Return the (x, y) coordinate for the center point of the cell that contains the specified text.  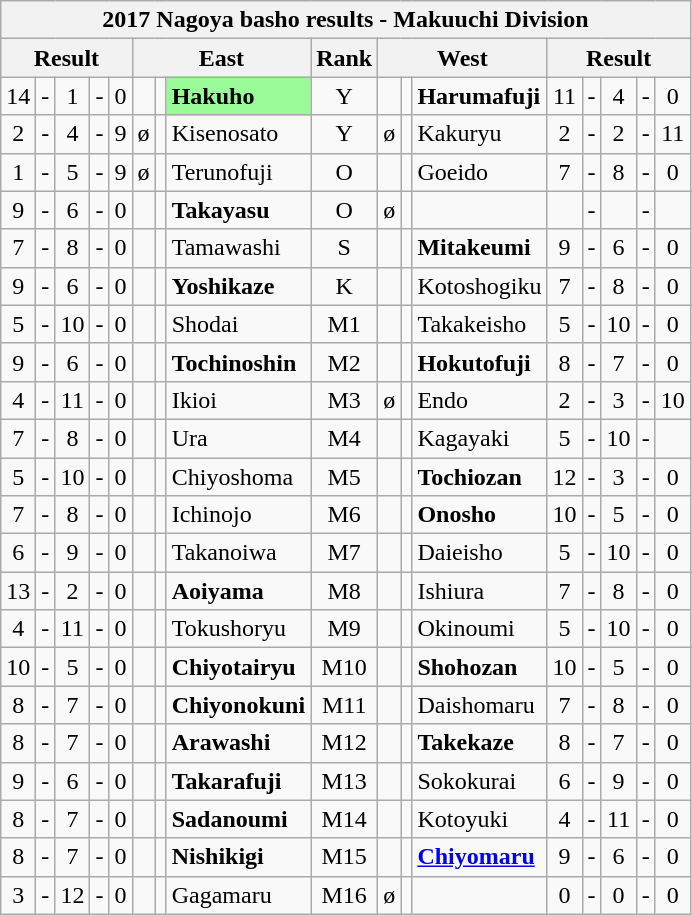
Kotoshogiku (480, 286)
Hokutofuji (480, 362)
M13 (344, 781)
14 (18, 96)
Okinoumi (480, 629)
Chiyotairyu (238, 667)
Ikioi (238, 400)
M11 (344, 705)
M9 (344, 629)
M7 (344, 553)
Gagamaru (238, 895)
Aoiyama (238, 591)
Chiyomaru (480, 857)
Tamawashi (238, 248)
Tochiozan (480, 477)
S (344, 248)
M12 (344, 743)
Kagayaki (480, 438)
Kotoyuki (480, 819)
2017 Nagoya basho results - Makuuchi Division (346, 20)
Goeido (480, 172)
Rank (344, 58)
Ichinojo (238, 515)
Takayasu (238, 210)
Onosho (480, 515)
Tochinoshin (238, 362)
Shodai (238, 324)
West (462, 58)
Kisenosato (238, 134)
M2 (344, 362)
Takakeisho (480, 324)
Takekaze (480, 743)
East (222, 58)
Chiyonokuni (238, 705)
M8 (344, 591)
Harumafuji (480, 96)
Terunofuji (238, 172)
Ura (238, 438)
M14 (344, 819)
Kakuryu (480, 134)
Nishikigi (238, 857)
M6 (344, 515)
Yoshikaze (238, 286)
M4 (344, 438)
Daishomaru (480, 705)
Sokokurai (480, 781)
M1 (344, 324)
Shohozan (480, 667)
Arawashi (238, 743)
M16 (344, 895)
Hakuho (238, 96)
Daieisho (480, 553)
M3 (344, 400)
M15 (344, 857)
Sadanoumi (238, 819)
M10 (344, 667)
13 (18, 591)
Takanoiwa (238, 553)
Takarafuji (238, 781)
M5 (344, 477)
Ishiura (480, 591)
Tokushoryu (238, 629)
Chiyoshoma (238, 477)
K (344, 286)
Endo (480, 400)
Mitakeumi (480, 248)
